Provide the [x, y] coordinate of the cell's center where the given text is located.  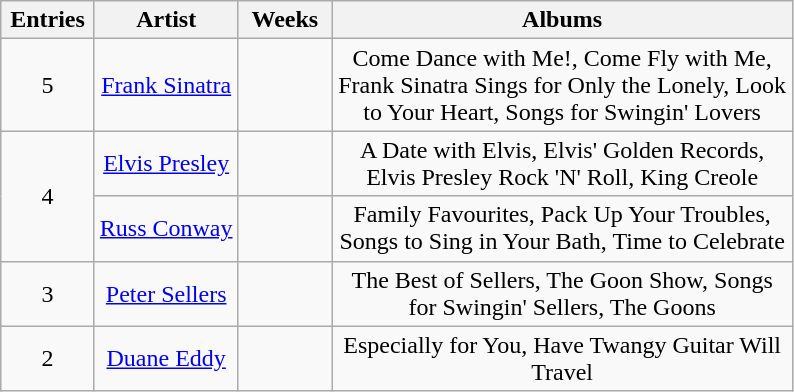
2 [48, 358]
Family Favourites, Pack Up Your Troubles, Songs to Sing in Your Bath, Time to Celebrate [562, 228]
Peter Sellers [166, 294]
A Date with Elvis, Elvis' Golden Records, Elvis Presley Rock 'N' Roll, King Creole [562, 164]
3 [48, 294]
4 [48, 196]
Frank Sinatra [166, 85]
Weeks [285, 20]
Especially for You, Have Twangy Guitar Will Travel [562, 358]
Elvis Presley [166, 164]
Come Dance with Me!, Come Fly with Me, Frank Sinatra Sings for Only the Lonely, Look to Your Heart, Songs for Swingin' Lovers [562, 85]
Artist [166, 20]
The Best of Sellers, The Goon Show, Songs for Swingin' Sellers, The Goons [562, 294]
Entries [48, 20]
Duane Eddy [166, 358]
Albums [562, 20]
Russ Conway [166, 228]
5 [48, 85]
